For the text-containing cell, return its midpoint in (x, y) coordinate format. 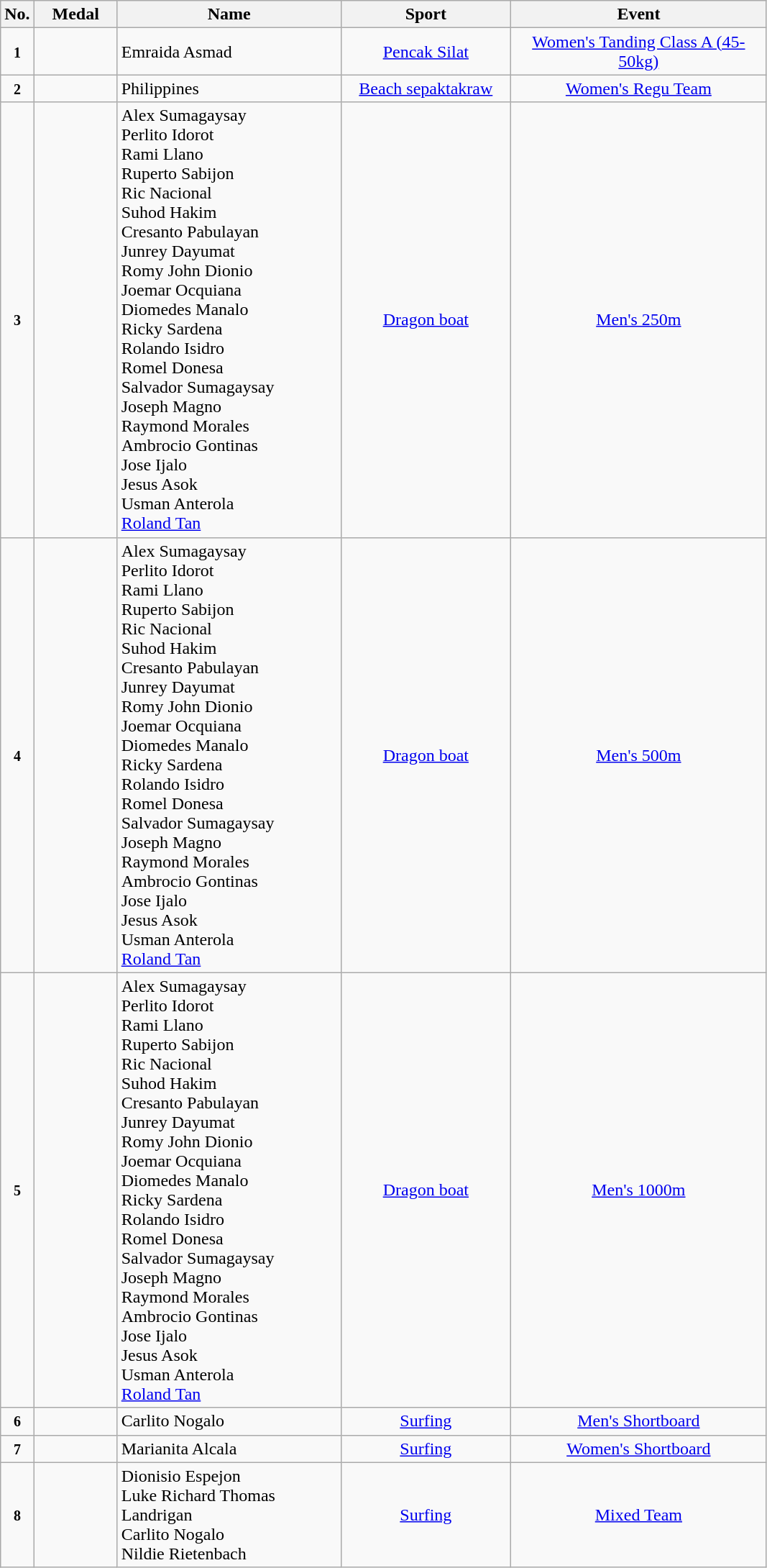
8 (17, 1515)
5 (17, 1190)
Emraida Asmad (229, 52)
Philippines (229, 88)
No. (17, 14)
Women's Shortboard (638, 1449)
Sport (426, 14)
6 (17, 1421)
1 (17, 52)
7 (17, 1449)
Men's 250m (638, 319)
Dionisio EspejonLuke Richard Thomas LandriganCarlito NogaloNildie Rietenbach (229, 1515)
Mixed Team (638, 1515)
Beach sepaktakraw (426, 88)
4 (17, 755)
3 (17, 319)
2 (17, 88)
Medal (75, 14)
Women's Tanding Class A (45-50kg) (638, 52)
Men's 1000m (638, 1190)
Women's Regu Team (638, 88)
Name (229, 14)
Event (638, 14)
Men's Shortboard (638, 1421)
Pencak Silat (426, 52)
Carlito Nogalo (229, 1421)
Men's 500m (638, 755)
Marianita Alcala (229, 1449)
